Identify which cell holds the provided text, then report its [X, Y] central coordinate. 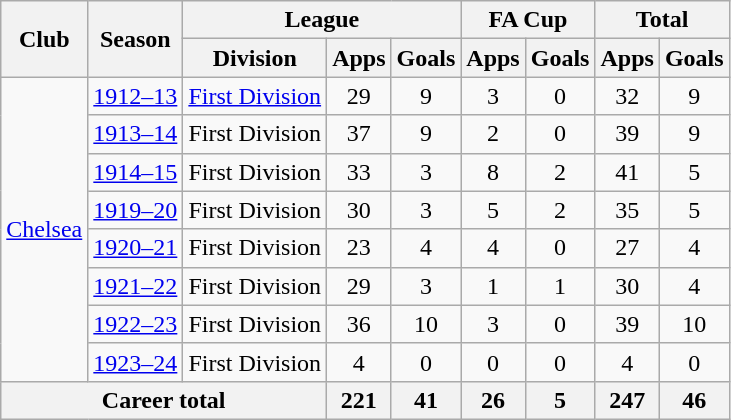
1921–22 [136, 286]
1919–20 [136, 210]
Total [662, 20]
32 [627, 96]
35 [627, 210]
1913–14 [136, 134]
221 [359, 400]
46 [694, 400]
33 [359, 172]
Chelsea [44, 229]
Club [44, 39]
26 [493, 400]
Career total [164, 400]
8 [493, 172]
1912–13 [136, 96]
1920–21 [136, 248]
23 [359, 248]
League [322, 20]
Division [255, 58]
1922–23 [136, 324]
36 [359, 324]
27 [627, 248]
37 [359, 134]
1914–15 [136, 172]
Season [136, 39]
1923–24 [136, 362]
247 [627, 400]
FA Cup [528, 20]
